Pinpoint the cell where the given text exists, returning its (x, y) midpoint coordinate. 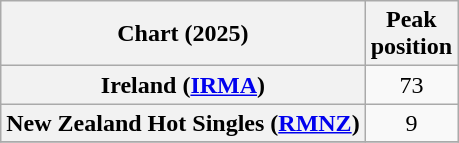
9 (411, 123)
73 (411, 85)
Ireland (IRMA) (183, 85)
Peakposition (411, 34)
New Zealand Hot Singles (RMNZ) (183, 123)
Chart (2025) (183, 34)
